Output the [X, Y] coordinate of the center of the cell containing the given text.  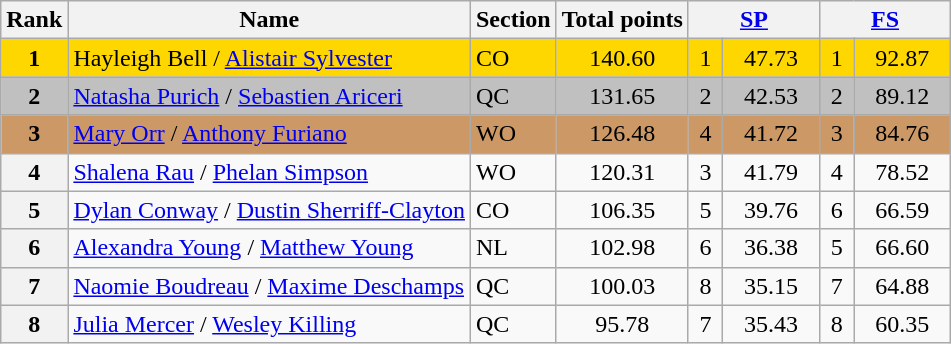
Dylan Conway / Dustin Sherriff-Clayton [270, 210]
Section [513, 20]
47.73 [772, 58]
Mary Orr / Anthony Furiano [270, 134]
Name [270, 20]
84.76 [902, 134]
106.35 [622, 210]
Naomie Boudreau / Maxime Deschamps [270, 286]
120.31 [622, 172]
89.12 [902, 96]
140.60 [622, 58]
Alexandra Young / Matthew Young [270, 248]
42.53 [772, 96]
Julia Mercer / Wesley Killing [270, 324]
41.72 [772, 134]
41.79 [772, 172]
Natasha Purich / Sebastien Ariceri [270, 96]
66.60 [902, 248]
78.52 [902, 172]
Hayleigh Bell / Alistair Sylvester [270, 58]
NL [513, 248]
35.43 [772, 324]
126.48 [622, 134]
Shalena Rau / Phelan Simpson [270, 172]
60.35 [902, 324]
92.87 [902, 58]
FS [884, 20]
100.03 [622, 286]
102.98 [622, 248]
SP [754, 20]
131.65 [622, 96]
36.38 [772, 248]
35.15 [772, 286]
Total points [622, 20]
66.59 [902, 210]
39.76 [772, 210]
95.78 [622, 324]
Rank [34, 20]
64.88 [902, 286]
